Capture the cell that displays the provided text and extract its [X, Y] central coordinate. 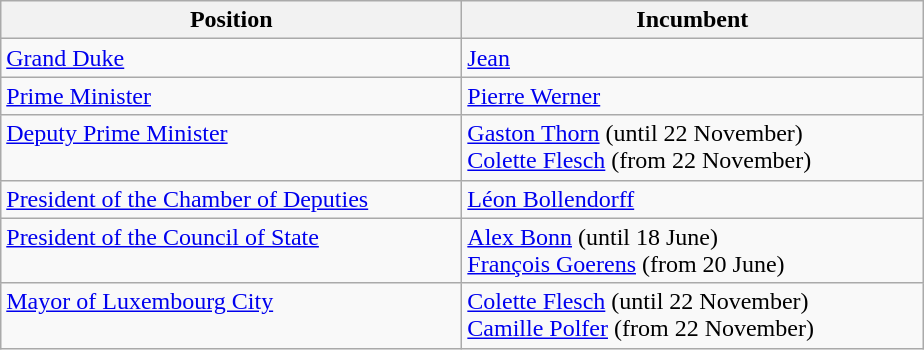
Position [232, 20]
Incumbent [692, 20]
Léon Bollendorff [692, 199]
Prime Minister [232, 96]
Grand Duke [232, 58]
Deputy Prime Minister [232, 148]
Colette Flesch (until 22 November) Camille Polfer (from 22 November) [692, 316]
Alex Bonn (until 18 June) François Goerens (from 20 June) [692, 250]
President of the Council of State [232, 250]
Gaston Thorn (until 22 November) Colette Flesch (from 22 November) [692, 148]
Jean [692, 58]
Pierre Werner [692, 96]
President of the Chamber of Deputies [232, 199]
Mayor of Luxembourg City [232, 316]
